Find where the given text appears and provide that cell's center as (X, Y) coordinate. 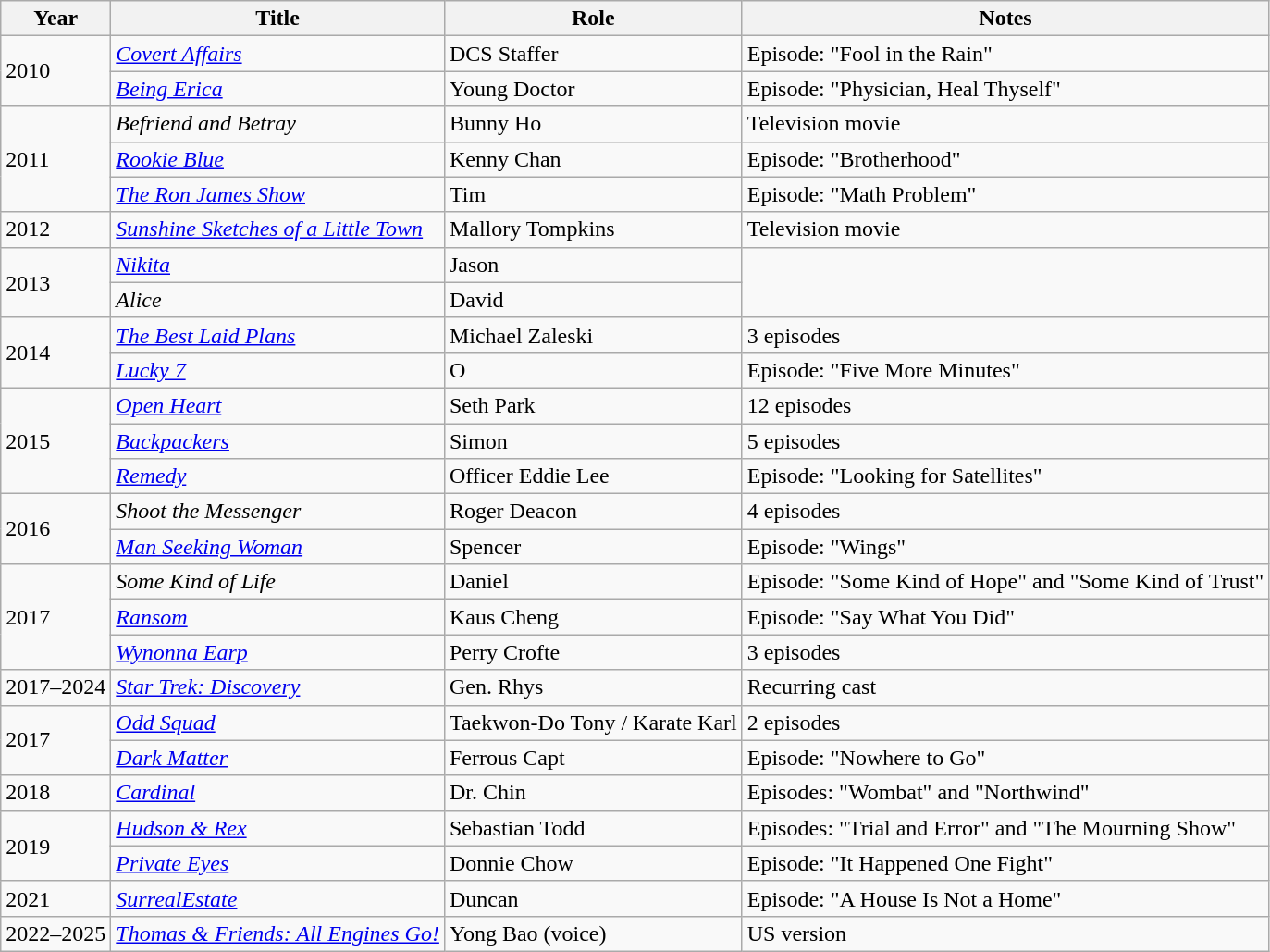
Thomas & Friends: All Engines Go! (277, 933)
Daniel (593, 582)
Donnie Chow (593, 863)
Rookie Blue (277, 159)
12 episodes (1005, 405)
The Ron James Show (277, 194)
Shoot the Messenger (277, 512)
Kaus Cheng (593, 617)
Role (593, 19)
Alice (277, 300)
Odd Squad (277, 723)
Remedy (277, 476)
Spencer (593, 547)
Mallory Tompkins (593, 229)
Seth Park (593, 405)
Young Doctor (593, 89)
Ferrous Capt (593, 758)
Episode: "Physician, Heal Thyself" (1005, 89)
Open Heart (277, 405)
Sunshine Sketches of a Little Town (277, 229)
US version (1005, 933)
Star Trek: Discovery (277, 687)
Episode: "Nowhere to Go" (1005, 758)
2014 (55, 352)
Sebastian Todd (593, 828)
4 episodes (1005, 512)
Ransom (277, 617)
Befriend and Betray (277, 124)
Episode: "Looking for Satellites" (1005, 476)
Gen. Rhys (593, 687)
DCS Staffer (593, 54)
Michael Zaleski (593, 335)
Hudson & Rex (277, 828)
Episode: "Say What You Did" (1005, 617)
Lucky 7 (277, 370)
2015 (55, 440)
SurrealEstate (277, 898)
Episodes: "Wombat" and "Northwind" (1005, 793)
2012 (55, 229)
O (593, 370)
Dr. Chin (593, 793)
2017–2024 (55, 687)
Kenny Chan (593, 159)
Wynonna Earp (277, 652)
Episode: "Fool in the Rain" (1005, 54)
2022–2025 (55, 933)
Episode: "Brotherhood" (1005, 159)
Dark Matter (277, 758)
Man Seeking Woman (277, 547)
Notes (1005, 19)
Jason (593, 265)
Year (55, 19)
Nikita (277, 265)
Episode: "Some Kind of Hope" and "Some Kind of Trust" (1005, 582)
The Best Laid Plans (277, 335)
Officer Eddie Lee (593, 476)
Being Erica (277, 89)
Episode: "Wings" (1005, 547)
2016 (55, 529)
Roger Deacon (593, 512)
Tim (593, 194)
Title (277, 19)
Episode: "It Happened One Fight" (1005, 863)
Recurring cast (1005, 687)
2013 (55, 282)
2 episodes (1005, 723)
2018 (55, 793)
2021 (55, 898)
Cardinal (277, 793)
2019 (55, 846)
David (593, 300)
Episodes: "Trial and Error" and "The Mourning Show" (1005, 828)
Perry Crofte (593, 652)
Episode: "Math Problem" (1005, 194)
2011 (55, 159)
Covert Affairs (277, 54)
Bunny Ho (593, 124)
Backpackers (277, 441)
Episode: "A House Is Not a Home" (1005, 898)
Episode: "Five More Minutes" (1005, 370)
Simon (593, 441)
Yong Bao (voice) (593, 933)
Duncan (593, 898)
5 episodes (1005, 441)
2010 (55, 71)
Some Kind of Life (277, 582)
Private Eyes (277, 863)
Taekwon-Do Tony / Karate Karl (593, 723)
